Return (x, y) of the center of cell containing provided text 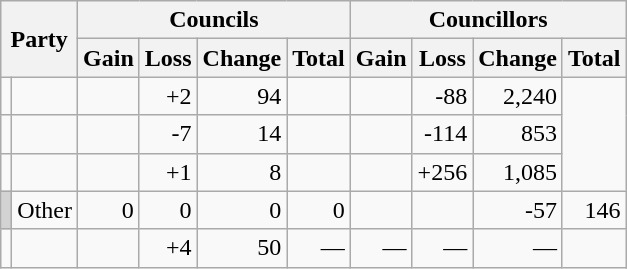
+4 (168, 248)
146 (594, 210)
+1 (168, 172)
1,085 (518, 172)
+256 (442, 172)
-88 (442, 96)
8 (242, 172)
-57 (518, 210)
+2 (168, 96)
Other (45, 210)
50 (242, 248)
Councils (214, 20)
Councillors (488, 20)
-7 (168, 134)
Party (40, 39)
94 (242, 96)
2,240 (518, 96)
853 (518, 134)
14 (242, 134)
-114 (442, 134)
